Search for the cell housing the specified text and yield its (x, y) center coordinate. 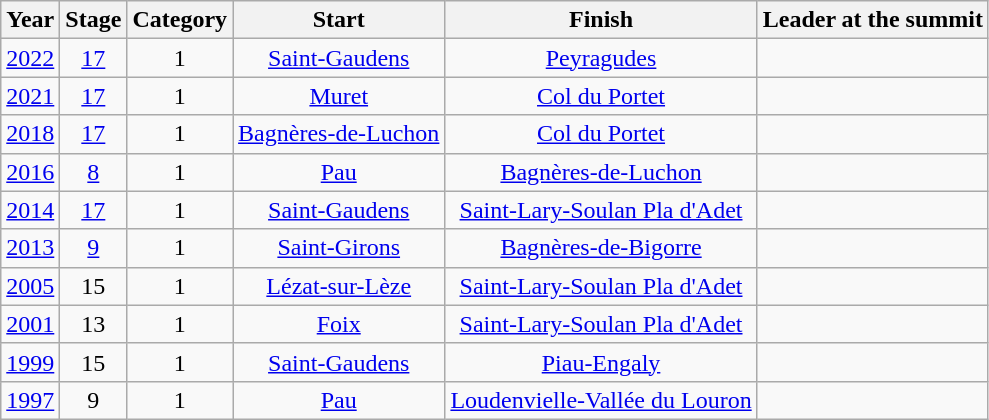
Bagnères-de-Bigorre (601, 248)
Finish (601, 20)
Peyragudes (601, 58)
2021 (30, 96)
2001 (30, 324)
2018 (30, 134)
Stage (94, 20)
2013 (30, 248)
Foix (339, 324)
Year (30, 20)
2016 (30, 172)
Piau-Engaly (601, 362)
13 (94, 324)
Leader at the summit (872, 20)
Saint-Girons (339, 248)
Muret (339, 96)
Loudenvielle-Vallée du Louron (601, 400)
2014 (30, 210)
8 (94, 172)
1999 (30, 362)
Start (339, 20)
Category (180, 20)
Lézat-sur-Lèze (339, 286)
2022 (30, 58)
1997 (30, 400)
2005 (30, 286)
